Detect which cell encompasses the target text, then output its (x, y) center coordinate. 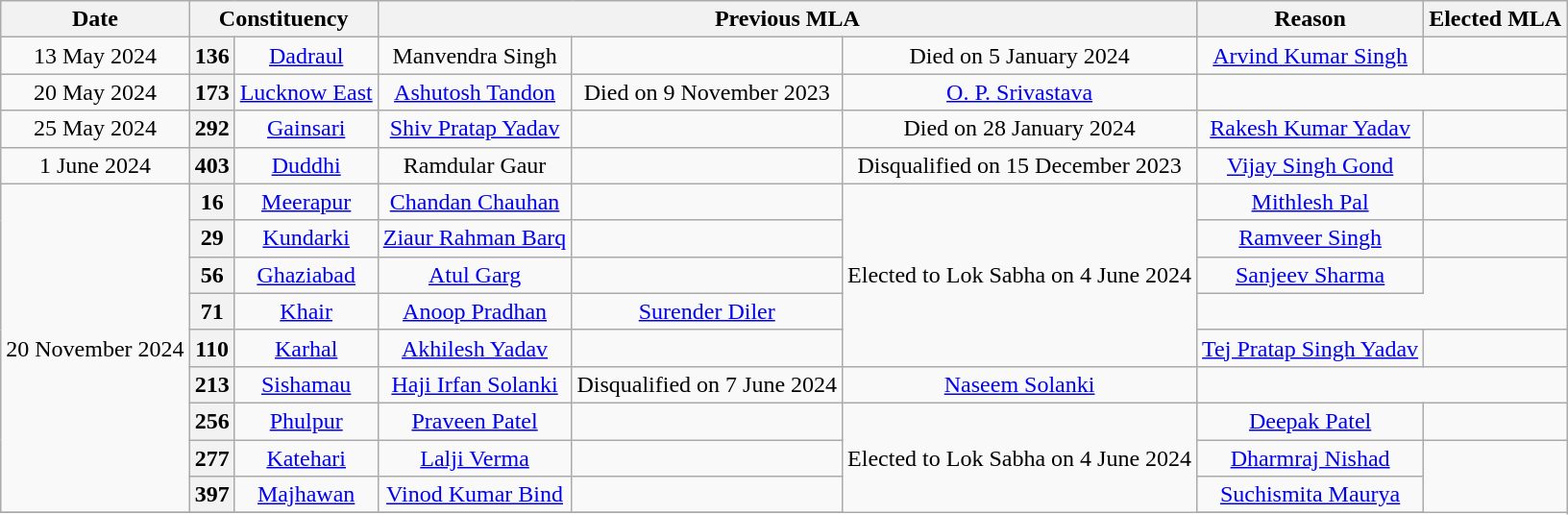
Akhilesh Yadav (475, 348)
20 November 2024 (95, 348)
Sanjeev Sharma (1311, 275)
Reason (1311, 19)
Katehari (306, 458)
Lalji Verma (475, 458)
Elected MLA (1495, 19)
Rakesh Kumar Yadav (1311, 129)
Sishamau (306, 384)
Phulpur (306, 421)
Ramveer Singh (1311, 238)
16 (211, 202)
Praveen Patel (475, 421)
Died on 28 January 2024 (1020, 129)
56 (211, 275)
Ghaziabad (306, 275)
Chandan Chauhan (475, 202)
Ramdular Gaur (475, 165)
Anoop Pradhan (475, 311)
277 (211, 458)
13 May 2024 (95, 56)
Surender Diler (707, 311)
Shiv Pratap Yadav (475, 129)
Dharmraj Nishad (1311, 458)
173 (211, 92)
110 (211, 348)
Constituency (283, 19)
403 (211, 165)
Manvendra Singh (475, 56)
Duddhi (306, 165)
Deepak Patel (1311, 421)
Disqualified on 7 June 2024 (707, 384)
29 (211, 238)
Vinod Kumar Bind (475, 495)
Disqualified on 15 December 2023 (1020, 165)
Gainsari (306, 129)
20 May 2024 (95, 92)
25 May 2024 (95, 129)
Date (95, 19)
Tej Pratap Singh Yadav (1311, 348)
Suchismita Maurya (1311, 495)
Karhal (306, 348)
292 (211, 129)
Died on 9 November 2023 (707, 92)
O. P. Srivastava (1020, 92)
397 (211, 495)
Mithlesh Pal (1311, 202)
Previous MLA (787, 19)
Dadraul (306, 56)
Ziaur Rahman Barq (475, 238)
213 (211, 384)
Vijay Singh Gond (1311, 165)
Meerapur (306, 202)
Ashutosh Tandon (475, 92)
256 (211, 421)
Khair (306, 311)
Majhawan (306, 495)
71 (211, 311)
Died on 5 January 2024 (1020, 56)
Arvind Kumar Singh (1311, 56)
Naseem Solanki (1020, 384)
Haji Irfan Solanki (475, 384)
1 June 2024 (95, 165)
Lucknow East (306, 92)
Kundarki (306, 238)
136 (211, 56)
Atul Garg (475, 275)
